Pinpoint the cell where the given text exists, returning its [X, Y] midpoint coordinate. 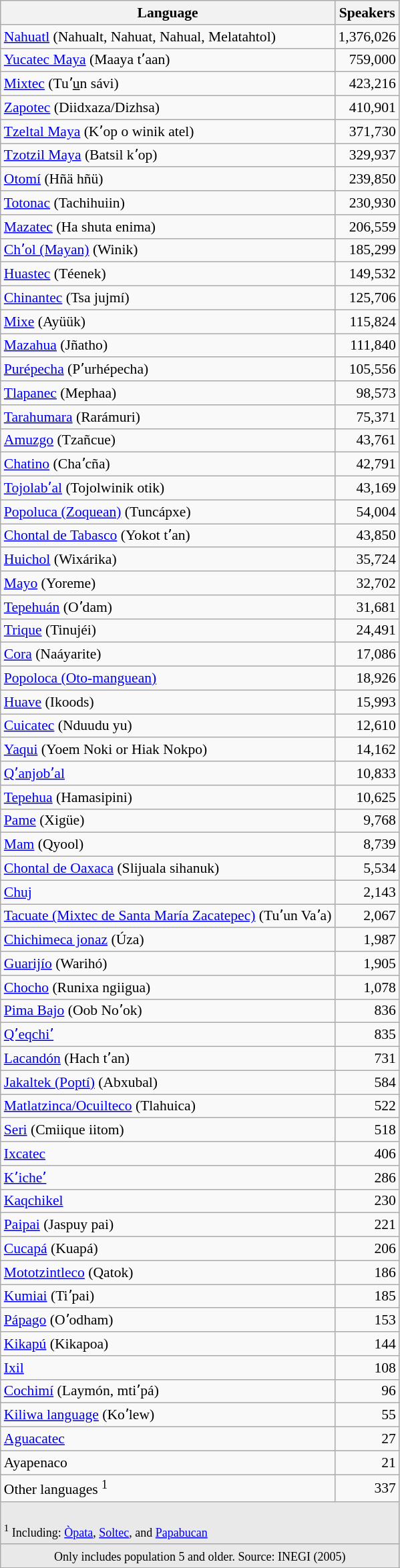
Aguacatec [168, 1439]
Mazahua (Jñatho) [168, 346]
Purépecha (Pʼurhépecha) [168, 370]
144 [367, 1344]
2,067 [367, 916]
337 [367, 1488]
111,840 [367, 346]
Kiliwa language (Koʼlew) [168, 1415]
Language [168, 13]
43,850 [367, 536]
2,143 [367, 892]
Cuicatec (Nduudu yu) [168, 726]
153 [367, 1320]
35,724 [367, 560]
Paipai (Jaspuy pai) [168, 1225]
149,532 [367, 274]
Other languages 1 [168, 1488]
Chinantec (Tsa jujmí) [168, 298]
Kʼicheʼ [168, 1178]
Mazatec (Ha shuta enima) [168, 227]
371,730 [367, 131]
Pápago (Oʼodham) [168, 1320]
406 [367, 1154]
186 [367, 1272]
Kikapú (Kikapoa) [168, 1344]
Huave (Ikoods) [168, 702]
105,556 [367, 370]
Qʼeqchiʼ [168, 1035]
Popoloca (Oto-manguean) [168, 679]
329,937 [367, 155]
Tacuate (Mixtec de Santa María Zacatepec) (Tuʼun Vaʼa) [168, 916]
55 [367, 1415]
Chontal de Tabasco (Yokot tʼan) [168, 536]
15,993 [367, 702]
Lacandón (Hach tʼan) [168, 1059]
Tzeltal Maya (Kʼop o winik atel) [168, 131]
Tlapanec (Mephaa) [168, 393]
Chatino (Chaʼcña) [168, 464]
185,299 [367, 250]
115,824 [367, 322]
Chocho (Runixa ngiigua) [168, 988]
Pima Bajo (Oob Noʼok) [168, 1011]
185 [367, 1296]
10,625 [367, 797]
17,086 [367, 655]
206 [367, 1249]
584 [367, 1082]
Chʼol (Mayan) (Winik) [168, 250]
54,004 [367, 512]
8,739 [367, 845]
Trique (Tinujéi) [168, 631]
230 [367, 1201]
Qʼanjobʼal [168, 773]
75,371 [367, 417]
96 [367, 1391]
108 [367, 1368]
835 [367, 1035]
Mam (Qyool) [168, 845]
42,791 [367, 464]
Seri (Cmiique iitom) [168, 1130]
Ixcatec [168, 1154]
518 [367, 1130]
18,926 [367, 679]
Speakers [367, 13]
Tarahumara (Rarámuri) [168, 417]
5,534 [367, 869]
9,768 [367, 821]
Zapotec (Diidxaza/Dizhsa) [168, 108]
43,761 [367, 440]
Pame (Xigüe) [168, 821]
27 [367, 1439]
Tepehuán (Oʼdam) [168, 607]
759,000 [367, 60]
24,491 [367, 631]
Mayo (Yoreme) [168, 583]
Yaqui (Yoem Noki or Hiak Nokpo) [168, 750]
221 [367, 1225]
1 Including: Òpata, Soltec, and Papabucan [200, 1523]
1,905 [367, 963]
206,559 [367, 227]
Tzotzil Maya (Batsil kʼop) [168, 155]
Chichimeca jonaz (Úza) [168, 940]
10,833 [367, 773]
Yucatec Maya (Maaya tʼaan) [168, 60]
98,573 [367, 393]
836 [367, 1011]
731 [367, 1059]
Cochimí (Laymón, mtiʼpá) [168, 1391]
1,376,026 [367, 37]
Jakaltek (Poptí) (Abxubal) [168, 1082]
239,850 [367, 179]
Otomí (Hñä hñü) [168, 179]
Chontal de Oaxaca (Slijuala sihanuk) [168, 869]
Chuj [168, 892]
Cora (Naáyarite) [168, 655]
Ayapenaco [168, 1463]
522 [367, 1106]
1,078 [367, 988]
125,706 [367, 298]
Tojolabʼal (Tojolwinik otik) [168, 488]
286 [367, 1178]
32,702 [367, 583]
Only includes population 5 and older. Source: INEGI (2005) [200, 1556]
Matlatzinca/Ocuilteco (Tlahuica) [168, 1106]
43,169 [367, 488]
423,216 [367, 84]
Totonac (Tachihuiin) [168, 203]
21 [367, 1463]
Cucapá (Kuapá) [168, 1249]
Huastec (Téenek) [168, 274]
Kaqchikel [168, 1201]
Amuzgo (Tzañcue) [168, 440]
230,930 [367, 203]
Ixil [168, 1368]
410,901 [367, 108]
Mixe (Ayüük) [168, 322]
1,987 [367, 940]
Nahuatl (Nahualt, Nahuat, Nahual, Melatahtol) [168, 37]
12,610 [367, 726]
Mixtec (Tuʼun sávi) [168, 84]
Huichol (Wixárika) [168, 560]
Kumiai (Tiʼpai) [168, 1296]
14,162 [367, 750]
Popoluca (Zoquean) (Tuncápxe) [168, 512]
31,681 [367, 607]
Tepehua (Hamasipini) [168, 797]
Guarijío (Warihó) [168, 963]
Mototzintleco (Qatok) [168, 1272]
